Capture the cell that displays the provided text and extract its (x, y) central coordinate. 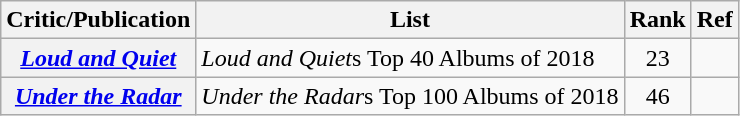
46 (658, 96)
Rank (658, 20)
Under the Radar (98, 96)
Loud and Quiet (98, 58)
Critic/Publication (98, 20)
Ref (714, 20)
Loud and Quiets Top 40 Albums of 2018 (410, 58)
23 (658, 58)
Under the Radars Top 100 Albums of 2018 (410, 96)
List (410, 20)
